Return the [x, y] coordinate for the center point of the cell that contains the specified text.  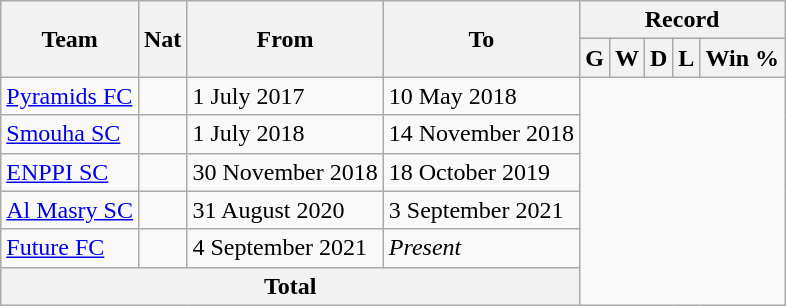
1 July 2018 [285, 134]
D [658, 58]
Future FC [70, 248]
Al Masry SC [70, 210]
Present [481, 248]
From [285, 39]
ENPPI SC [70, 172]
30 November 2018 [285, 172]
1 July 2017 [285, 96]
10 May 2018 [481, 96]
31 August 2020 [285, 210]
Team [70, 39]
L [686, 58]
Smouha SC [70, 134]
Win % [742, 58]
4 September 2021 [285, 248]
18 October 2019 [481, 172]
To [481, 39]
3 September 2021 [481, 210]
Record [682, 20]
Total [290, 286]
14 November 2018 [481, 134]
Pyramids FC [70, 96]
G [595, 58]
Nat [162, 39]
W [626, 58]
